Return [X, Y] of the center of cell containing provided text 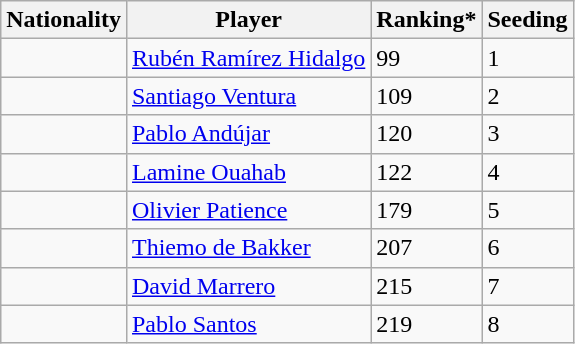
Rubén Ramírez Hidalgo [248, 58]
Lamine Ouahab [248, 172]
Seeding [528, 20]
7 [528, 286]
109 [426, 96]
Pablo Santos [248, 324]
Nationality [64, 20]
215 [426, 286]
David Marrero [248, 286]
Pablo Andújar [248, 134]
207 [426, 248]
Player [248, 20]
3 [528, 134]
2 [528, 96]
1 [528, 58]
179 [426, 210]
Ranking* [426, 20]
8 [528, 324]
219 [426, 324]
Thiemo de Bakker [248, 248]
122 [426, 172]
120 [426, 134]
Santiago Ventura [248, 96]
99 [426, 58]
Olivier Patience [248, 210]
5 [528, 210]
6 [528, 248]
4 [528, 172]
